For the text-containing cell, return its midpoint in [X, Y] coordinate format. 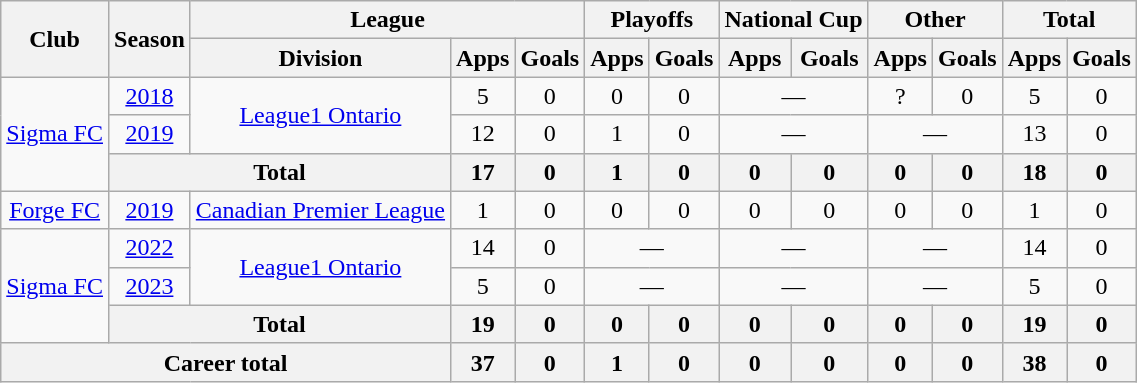
Division [320, 58]
National Cup [794, 20]
2022 [150, 248]
13 [1034, 134]
Club [55, 39]
Forge FC [55, 210]
2018 [150, 96]
? [900, 96]
37 [483, 362]
Other [935, 20]
Canadian Premier League [320, 210]
18 [1034, 172]
Season [150, 39]
Career total [226, 362]
12 [483, 134]
Playoffs [652, 20]
38 [1034, 362]
League [387, 20]
17 [483, 172]
2023 [150, 286]
